Scan for the cell matching the given text and deliver its (X, Y) coordinate at center. 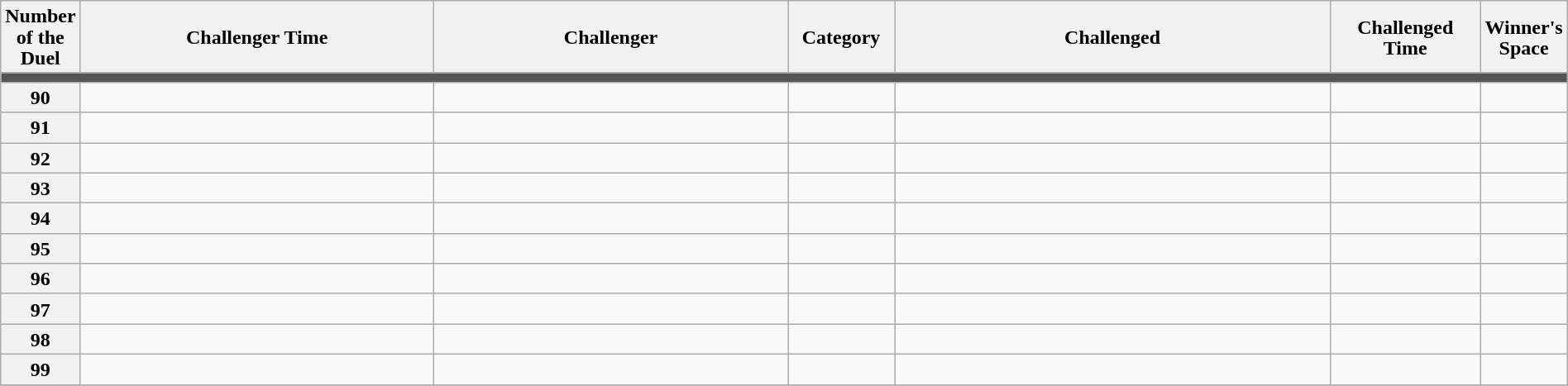
95 (41, 248)
90 (41, 98)
Category (840, 37)
91 (41, 127)
Challenged Time (1406, 37)
96 (41, 279)
Challenger (611, 37)
97 (41, 309)
Challenger Time (257, 37)
Challenged (1113, 37)
93 (41, 188)
94 (41, 218)
Number of the Duel (41, 37)
92 (41, 157)
Winner's Space (1523, 37)
99 (41, 369)
98 (41, 339)
